Search for the cell housing the specified text and yield its (x, y) center coordinate. 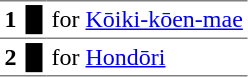
2 (10, 57)
1 (10, 20)
for Hondōri (147, 57)
for Kōiki-kōen-mae (147, 20)
